Return the (x, y) coordinate for the center point of the cell that contains the specified text.  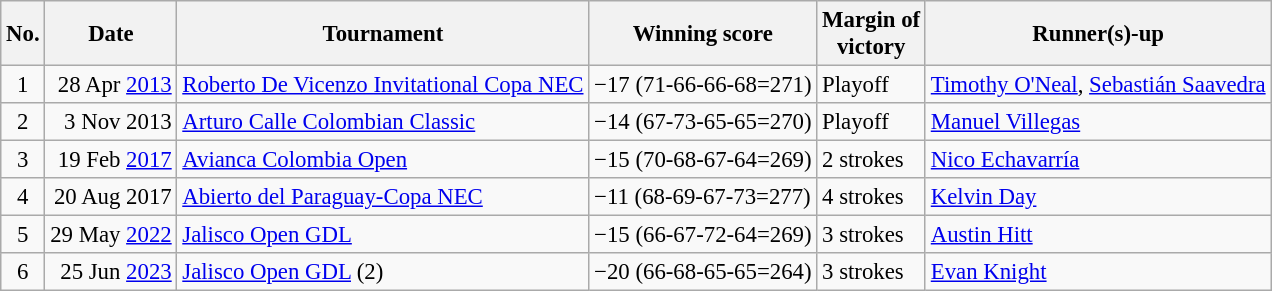
28 Apr 2013 (111, 85)
Date (111, 34)
4 strokes (872, 197)
3 (23, 160)
Manuel Villegas (1098, 122)
29 May 2022 (111, 235)
Tournament (383, 34)
Austin Hitt (1098, 235)
Arturo Calle Colombian Classic (383, 122)
No. (23, 34)
4 (23, 197)
Avianca Colombia Open (383, 160)
2 (23, 122)
5 (23, 235)
−14 (67-73-65-65=270) (703, 122)
3 Nov 2013 (111, 122)
Kelvin Day (1098, 197)
Roberto De Vicenzo Invitational Copa NEC (383, 85)
Winning score (703, 34)
3 strokes (872, 235)
1 (23, 85)
Jalisco Open GDL (383, 235)
Runner(s)-up (1098, 34)
2 strokes (872, 160)
20 Aug 2017 (111, 197)
−11 (68-69-67-73=277) (703, 197)
Margin ofvictory (872, 34)
Nico Echavarría (1098, 160)
Timothy O'Neal, Sebastián Saavedra (1098, 85)
−15 (70-68-67-64=269) (703, 160)
19 Feb 2017 (111, 160)
−17 (71-66-66-68=271) (703, 85)
Abierto del Paraguay-Copa NEC (383, 197)
−15 (66-67-72-64=269) (703, 235)
